From the cell containing the given text, extract its center point as (x, y) coordinate. 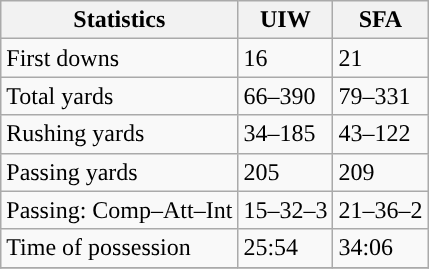
Statistics (120, 20)
Time of possession (120, 248)
Total yards (120, 96)
Passing: Comp–Att–Int (120, 210)
21–36–2 (380, 210)
21 (380, 58)
16 (286, 58)
UIW (286, 20)
First downs (120, 58)
SFA (380, 20)
15–32–3 (286, 210)
205 (286, 172)
Rushing yards (120, 134)
34:06 (380, 248)
66–390 (286, 96)
Passing yards (120, 172)
209 (380, 172)
34–185 (286, 134)
43–122 (380, 134)
79–331 (380, 96)
25:54 (286, 248)
